Determine the (x, y) coordinate at the center of the cell enclosing the given text.  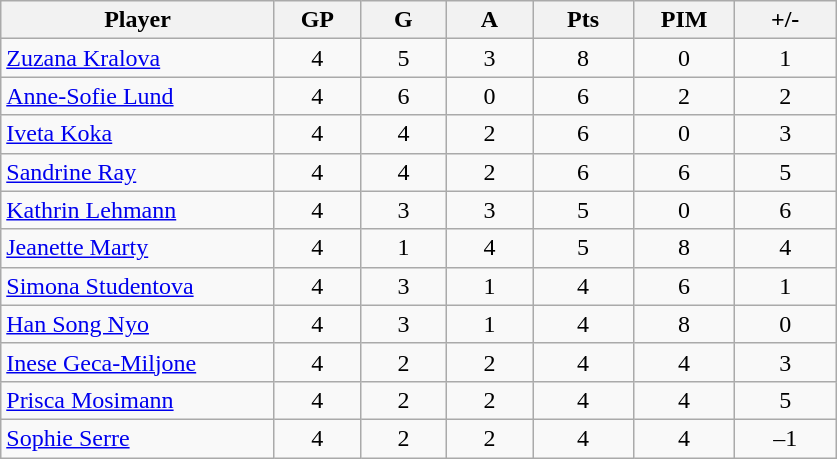
Prisca Mosimann (138, 400)
Anne-Sofie Lund (138, 96)
+/- (786, 20)
Sophie Serre (138, 438)
Zuzana Kralova (138, 58)
A (489, 20)
GP (317, 20)
PIM (684, 20)
Sandrine Ray (138, 172)
Inese Geca-Miljone (138, 362)
Pts (582, 20)
G (403, 20)
Player (138, 20)
–1 (786, 438)
Han Song Nyo (138, 324)
Iveta Koka (138, 134)
Jeanette Marty (138, 248)
Kathrin Lehmann (138, 210)
Simona Studentova (138, 286)
